Detect which cell encompasses the target text, then output its (x, y) center coordinate. 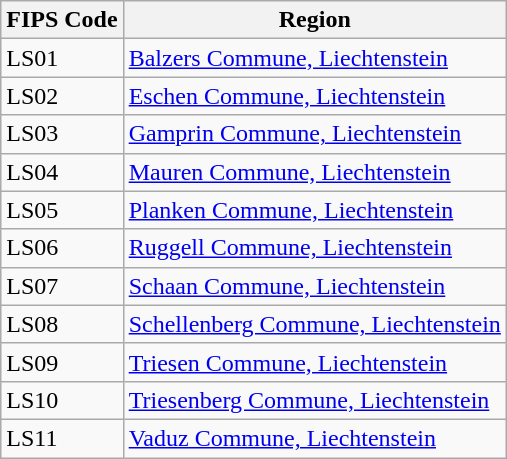
LS07 (62, 286)
Balzers Commune, Liechtenstein (314, 58)
Planken Commune, Liechtenstein (314, 210)
Triesenberg Commune, Liechtenstein (314, 400)
Gamprin Commune, Liechtenstein (314, 134)
Eschen Commune, Liechtenstein (314, 96)
Schellenberg Commune, Liechtenstein (314, 324)
LS01 (62, 58)
Schaan Commune, Liechtenstein (314, 286)
LS03 (62, 134)
LS02 (62, 96)
Triesen Commune, Liechtenstein (314, 362)
LS08 (62, 324)
Region (314, 20)
Ruggell Commune, Liechtenstein (314, 248)
LS06 (62, 248)
Vaduz Commune, Liechtenstein (314, 438)
LS11 (62, 438)
LS04 (62, 172)
LS09 (62, 362)
LS05 (62, 210)
LS10 (62, 400)
Mauren Commune, Liechtenstein (314, 172)
FIPS Code (62, 20)
